Return [x, y] of the center of cell containing provided text 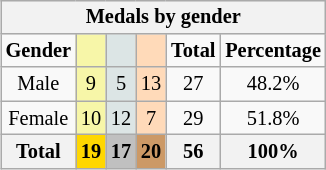
10 [91, 118]
29 [193, 118]
Gender [38, 51]
5 [121, 84]
13 [151, 84]
51.8% [273, 118]
17 [121, 152]
48.2% [273, 84]
7 [151, 118]
9 [91, 84]
Medals by gender [164, 17]
56 [193, 152]
20 [151, 152]
27 [193, 84]
19 [91, 152]
100% [273, 152]
Female [38, 118]
Male [38, 84]
12 [121, 118]
Percentage [273, 51]
